Return (X, Y) of the center of cell containing provided text 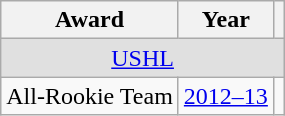
2012–13 (226, 96)
All-Rookie Team (90, 96)
USHL (143, 58)
Award (90, 20)
Year (226, 20)
